Determine the (x, y) coordinate at the center of the cell enclosing the given text.  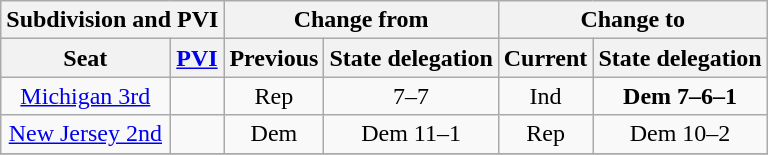
Michigan 3rd (86, 96)
Dem 11–1 (411, 134)
Current (546, 58)
Ind (546, 96)
Previous (274, 58)
Dem (274, 134)
Change to (632, 20)
PVI (197, 58)
7–7 (411, 96)
Seat (86, 58)
Subdivision and PVI (112, 20)
Dem 10–2 (680, 134)
Dem 7–6–1 (680, 96)
Change from (361, 20)
New Jersey 2nd (86, 134)
